Pinpoint the cell where the given text exists, returning its [x, y] midpoint coordinate. 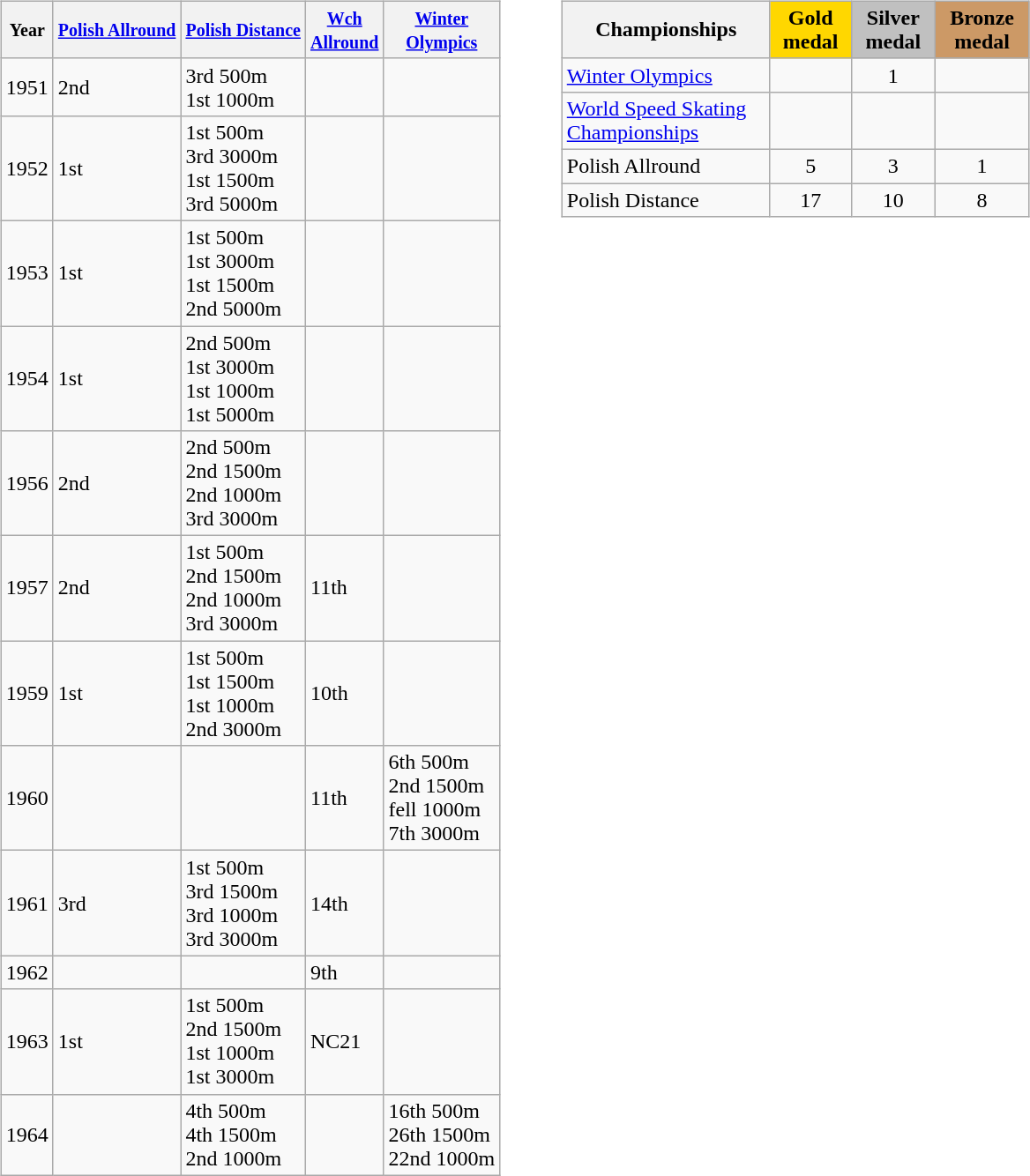
2nd 500m1st 3000m1st 1000m1st 5000m [243, 379]
8 [981, 200]
1st 500m3rd 3000m1st 1500m3rd 5000m [243, 167]
3 [892, 166]
1961 [26, 903]
1959 [26, 693]
4th 500m4th 1500m2nd 1000m [243, 1135]
14th [344, 903]
2nd 500m2nd 1500m2nd 1000m3rd 3000m [243, 483]
10 [892, 200]
5 [810, 166]
World Speed Skating Championships [666, 120]
1954 [26, 379]
1964 [26, 1135]
17 [810, 200]
Winter Olympics [666, 75]
Gold medal [810, 30]
Year [26, 30]
1952 [26, 167]
6th 500m2nd 1500mfell 1000m7th 3000m [442, 799]
NC21 [344, 1042]
1962 [26, 972]
1st 500m1st 3000m1st 1500m2nd 5000m [243, 273]
1st 500m2nd 1500m1st 1000m1st 3000m [243, 1042]
Bronze medal [981, 30]
3rd 500m1st 1000m [243, 86]
3rd [116, 903]
10th [344, 693]
1960 [26, 799]
1956 [26, 483]
WinterOlympics [442, 30]
Silver medal [892, 30]
1st 500m1st 1500m1st 1000m2nd 3000m [243, 693]
1951 [26, 86]
Championships [666, 30]
9th [344, 972]
Wch Allround [344, 30]
1st 500m2nd 1500m2nd 1000m3rd 3000m [243, 589]
1957 [26, 589]
1963 [26, 1042]
1953 [26, 273]
1st 500m3rd 1500m3rd 1000m3rd 3000m [243, 903]
16th 500m26th 1500m22nd 1000m [442, 1135]
